Return the [x, y] coordinate for the center point of the cell that contains the specified text.  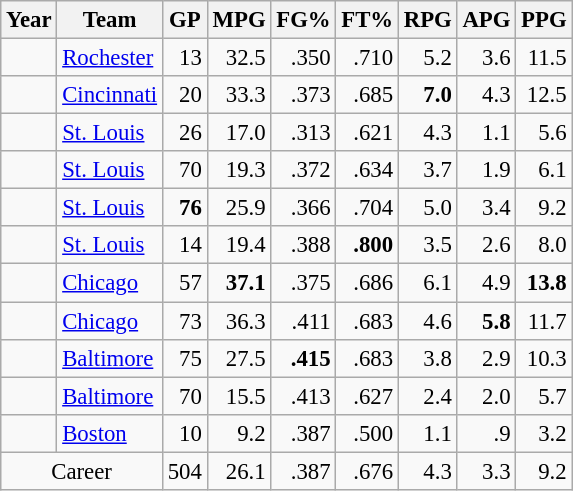
Boston [110, 433]
.710 [368, 58]
.800 [368, 245]
Year [29, 20]
4.9 [486, 283]
PPG [544, 20]
2.6 [486, 245]
8.0 [544, 245]
3.8 [428, 358]
Career [82, 471]
33.3 [239, 95]
15.5 [239, 396]
57 [184, 283]
.9 [486, 433]
10.3 [544, 358]
.375 [304, 283]
.411 [304, 321]
1.9 [486, 170]
3.3 [486, 471]
13 [184, 58]
3.5 [428, 245]
26 [184, 133]
.676 [368, 471]
76 [184, 208]
19.3 [239, 170]
.634 [368, 170]
37.1 [239, 283]
.313 [304, 133]
17.0 [239, 133]
26.1 [239, 471]
5.8 [486, 321]
.621 [368, 133]
5.6 [544, 133]
75 [184, 358]
.500 [368, 433]
Rochester [110, 58]
GP [184, 20]
7.0 [428, 95]
5.7 [544, 396]
.685 [368, 95]
RPG [428, 20]
.372 [304, 170]
.627 [368, 396]
.366 [304, 208]
2.9 [486, 358]
36.3 [239, 321]
.388 [304, 245]
13.8 [544, 283]
14 [184, 245]
3.7 [428, 170]
11.5 [544, 58]
Cincinnati [110, 95]
10 [184, 433]
32.5 [239, 58]
73 [184, 321]
.704 [368, 208]
11.7 [544, 321]
3.4 [486, 208]
4.6 [428, 321]
2.4 [428, 396]
APG [486, 20]
504 [184, 471]
25.9 [239, 208]
12.5 [544, 95]
.415 [304, 358]
5.2 [428, 58]
Team [110, 20]
.373 [304, 95]
3.2 [544, 433]
MPG [239, 20]
19.4 [239, 245]
.413 [304, 396]
FT% [368, 20]
FG% [304, 20]
3.6 [486, 58]
27.5 [239, 358]
5.0 [428, 208]
20 [184, 95]
2.0 [486, 396]
.350 [304, 58]
.686 [368, 283]
